Scan for the cell matching the given text and deliver its (X, Y) coordinate at center. 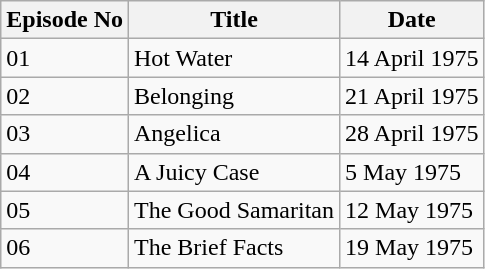
The Good Samaritan (234, 210)
A Juicy Case (234, 172)
12 May 1975 (412, 210)
Title (234, 20)
Angelica (234, 134)
Episode No (65, 20)
19 May 1975 (412, 248)
Belonging (234, 96)
Date (412, 20)
28 April 1975 (412, 134)
The Brief Facts (234, 248)
05 (65, 210)
04 (65, 172)
14 April 1975 (412, 58)
03 (65, 134)
01 (65, 58)
06 (65, 248)
02 (65, 96)
21 April 1975 (412, 96)
Hot Water (234, 58)
5 May 1975 (412, 172)
